Return the [x, y] coordinate for the center point of the cell that contains the specified text.  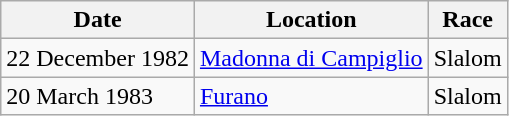
Date [98, 20]
20 March 1983 [98, 96]
Race [468, 20]
Furano [311, 96]
Madonna di Campiglio [311, 58]
22 December 1982 [98, 58]
Location [311, 20]
